Identify which cell holds the provided text, then report its [x, y] central coordinate. 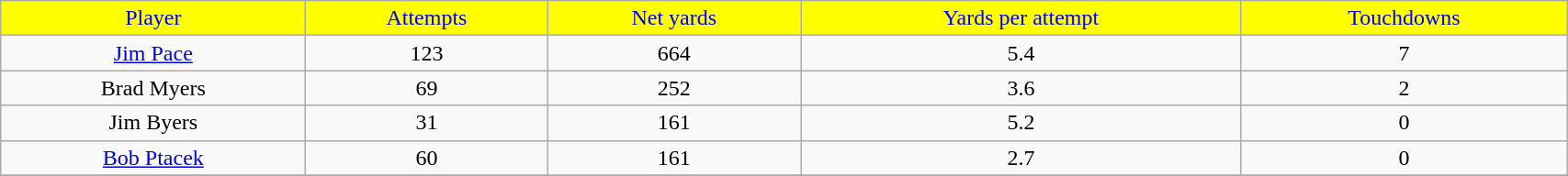
Attempts [426, 18]
664 [674, 53]
7 [1404, 53]
Bob Ptacek [153, 158]
5.2 [1021, 123]
Brad Myers [153, 88]
252 [674, 88]
Net yards [674, 18]
Touchdowns [1404, 18]
31 [426, 123]
Jim Byers [153, 123]
2.7 [1021, 158]
3.6 [1021, 88]
69 [426, 88]
Player [153, 18]
Yards per attempt [1021, 18]
60 [426, 158]
123 [426, 53]
2 [1404, 88]
5.4 [1021, 53]
Jim Pace [153, 53]
